Return the (x, y) coordinate for the center point of the cell that contains the specified text.  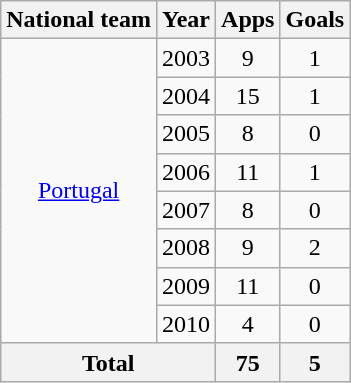
2009 (186, 286)
2008 (186, 248)
2004 (186, 96)
Portugal (79, 191)
Total (108, 362)
75 (248, 362)
Apps (248, 20)
2006 (186, 172)
2005 (186, 134)
2010 (186, 324)
5 (315, 362)
2007 (186, 210)
2 (315, 248)
15 (248, 96)
Goals (315, 20)
4 (248, 324)
2003 (186, 58)
Year (186, 20)
National team (79, 20)
